Determine the (x, y) coordinate at the center of the cell enclosing the given text.  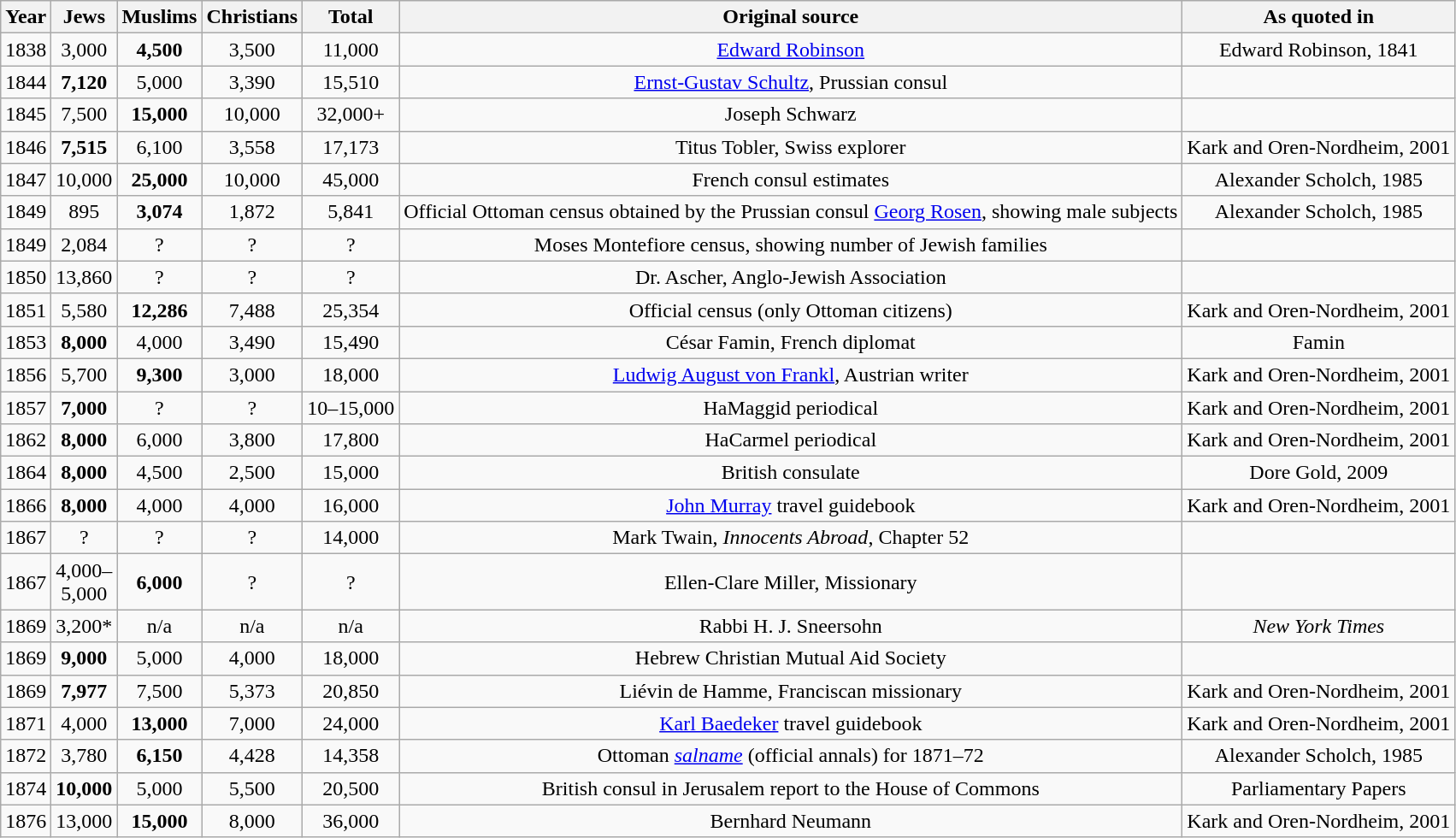
Liévin de Hamme, Franciscan missionary (791, 691)
6,150 (159, 756)
1856 (26, 375)
1862 (26, 440)
Year (26, 17)
20,850 (351, 691)
11,000 (351, 50)
7,515 (84, 147)
1857 (26, 408)
14,000 (351, 538)
1846 (26, 147)
7,120 (84, 82)
5,841 (351, 212)
5,580 (84, 310)
Ludwig August von Frankl, Austrian writer (791, 375)
1853 (26, 342)
Titus Tobler, Swiss explorer (791, 147)
3,490 (252, 342)
45,000 (351, 180)
1847 (26, 180)
Original source (791, 17)
Official census (only Ottoman citizens) (791, 310)
HaCarmel periodical (791, 440)
1838 (26, 50)
2,500 (252, 473)
César Famin, French diplomat (791, 342)
7,488 (252, 310)
3,390 (252, 82)
British consulate (791, 473)
3,074 (159, 212)
17,800 (351, 440)
25,354 (351, 310)
1864 (26, 473)
New York Times (1318, 626)
5,700 (84, 375)
4,000–5,000 (84, 581)
15,490 (351, 342)
Famin (1318, 342)
1876 (26, 821)
25,000 (159, 180)
1851 (26, 310)
3,500 (252, 50)
Edward Robinson (791, 50)
9,000 (84, 658)
3,558 (252, 147)
Dore Gold, 2009 (1318, 473)
1845 (26, 115)
Joseph Schwarz (791, 115)
3,800 (252, 440)
Mark Twain, Innocents Abroad, Chapter 52 (791, 538)
Edward Robinson, 1841 (1318, 50)
1850 (26, 277)
Christians (252, 17)
Ottoman salname (official annals) for 1871–72 (791, 756)
4,428 (252, 756)
15,510 (351, 82)
14,358 (351, 756)
Bernhard Neumann (791, 821)
10–15,000 (351, 408)
32,000+ (351, 115)
3,200* (84, 626)
Official Ottoman census obtained by the Prussian consul Georg Rosen, showing male subjects (791, 212)
1866 (26, 505)
Dr. Ascher, Anglo-Jewish Association (791, 277)
Rabbi H. J. Sneersohn (791, 626)
6,100 (159, 147)
16,000 (351, 505)
5,373 (252, 691)
3,780 (84, 756)
1844 (26, 82)
36,000 (351, 821)
1872 (26, 756)
French consul estimates (791, 180)
1871 (26, 723)
Ellen-Clare Miller, Missionary (791, 581)
17,173 (351, 147)
2,084 (84, 245)
Ernst-Gustav Schultz, Prussian consul (791, 82)
5,500 (252, 788)
895 (84, 212)
As quoted in (1318, 17)
20,500 (351, 788)
Parliamentary Papers (1318, 788)
13,860 (84, 277)
Jews (84, 17)
1,872 (252, 212)
Hebrew Christian Mutual Aid Society (791, 658)
12,286 (159, 310)
British consul in Jerusalem report to the House of Commons (791, 788)
24,000 (351, 723)
Total (351, 17)
Muslims (159, 17)
1874 (26, 788)
9,300 (159, 375)
Karl Baedeker travel guidebook (791, 723)
John Murray travel guidebook (791, 505)
Moses Montefiore census, showing number of Jewish families (791, 245)
HaMaggid periodical (791, 408)
7,977 (84, 691)
